Return the [X, Y] coordinate for the center point of the cell that contains the specified text.  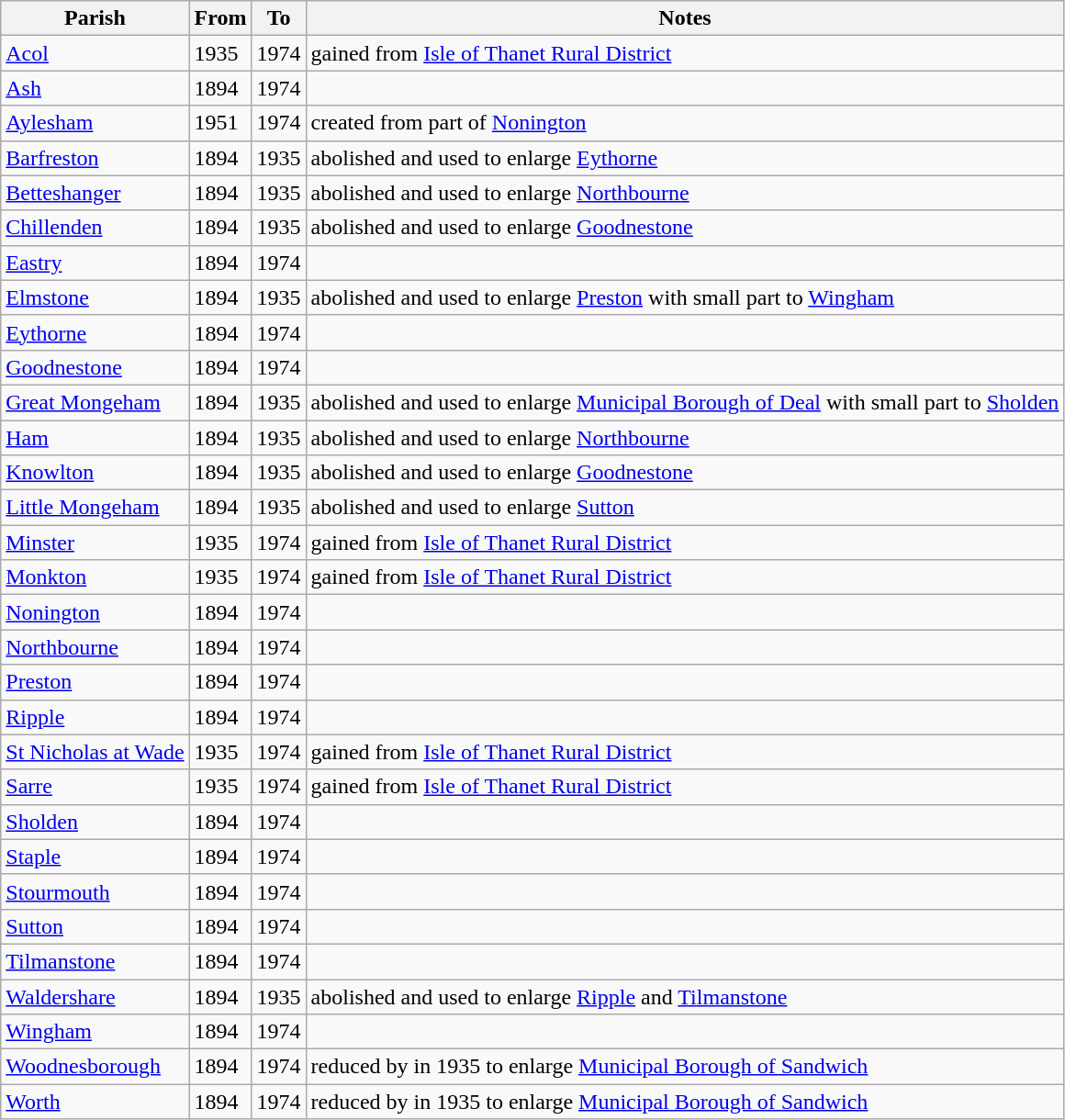
Stourmouth [95, 891]
Notes [685, 18]
1951 [220, 123]
Eastry [95, 263]
Northbourne [95, 647]
Elmstone [95, 297]
To [279, 18]
Ash [95, 88]
Barfreston [95, 158]
Betteshanger [95, 193]
Little Mongeham [95, 508]
Woodnesborough [95, 1067]
abolished and used to enlarge Sutton [685, 508]
Wingham [95, 1032]
From [220, 18]
abolished and used to enlarge Preston with small part to Wingham [685, 297]
Ham [95, 438]
abolished and used to enlarge Eythorne [685, 158]
Chillenden [95, 228]
Goodnestone [95, 367]
Acol [95, 53]
Aylesham [95, 123]
Sholden [95, 822]
created from part of Nonington [685, 123]
Sarre [95, 787]
Minster [95, 543]
Ripple [95, 717]
Great Mongeham [95, 402]
Preston [95, 682]
Worth [95, 1102]
abolished and used to enlarge Ripple and Tilmanstone [685, 996]
Waldershare [95, 996]
Eythorne [95, 332]
Knowlton [95, 473]
Tilmanstone [95, 961]
abolished and used to enlarge Municipal Borough of Deal with small part to Sholden [685, 402]
St Nicholas at Wade [95, 752]
Monkton [95, 577]
Sutton [95, 926]
Staple [95, 857]
Parish [95, 18]
Nonington [95, 612]
